Locate the cell with the specified text and output its (x, y) center coordinate. 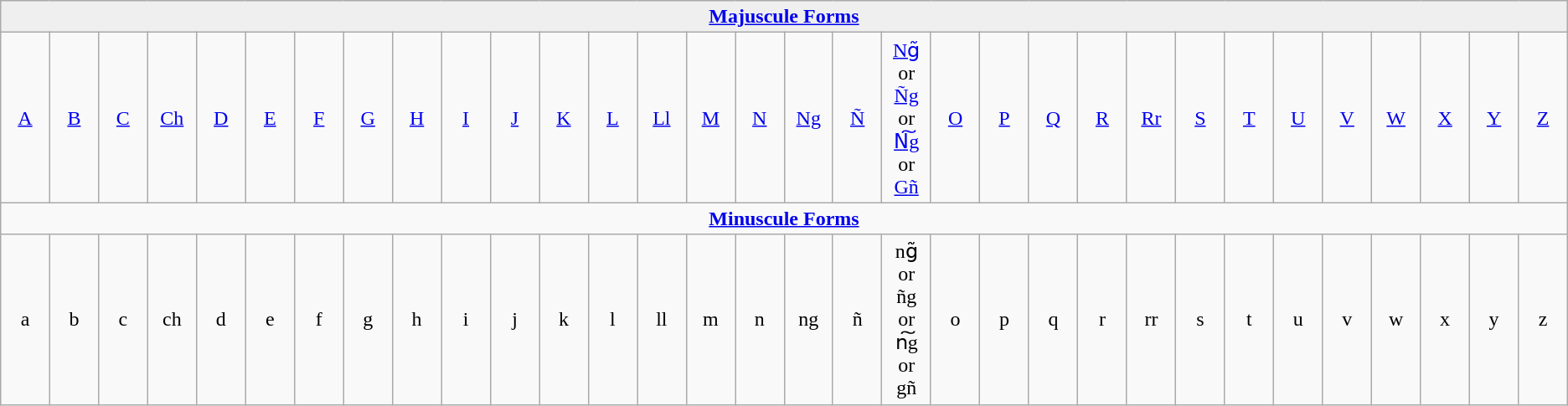
W (1395, 117)
Ch (172, 117)
h (416, 320)
D (221, 117)
x (1445, 320)
I (466, 117)
ng̃ or ñg or n͠g or gñ (906, 320)
Ng̃ or Ñg or N͠g or Gñ (906, 117)
k (564, 320)
m (710, 320)
Ñ (857, 117)
ch (172, 320)
c (123, 320)
M (710, 117)
J (514, 117)
C (123, 117)
w (1395, 320)
a (25, 320)
Ll (662, 117)
ll (662, 320)
j (514, 320)
i (466, 320)
b (74, 320)
n (760, 320)
l (612, 320)
rr (1151, 320)
q (1053, 320)
r (1102, 320)
Q (1053, 117)
Minuscule Forms (784, 218)
T (1249, 117)
E (270, 117)
G (368, 117)
K (564, 117)
Majuscule Forms (784, 17)
u (1298, 320)
Ng (808, 117)
f (318, 320)
A (25, 117)
ng (808, 320)
p (1004, 320)
t (1249, 320)
ñ (857, 320)
Rr (1151, 117)
s (1200, 320)
N (760, 117)
F (318, 117)
Y (1493, 117)
U (1298, 117)
o (955, 320)
R (1102, 117)
v (1347, 320)
d (221, 320)
g (368, 320)
z (1543, 320)
V (1347, 117)
B (74, 117)
P (1004, 117)
S (1200, 117)
O (955, 117)
Z (1543, 117)
L (612, 117)
y (1493, 320)
e (270, 320)
X (1445, 117)
H (416, 117)
